Output the [x, y] coordinate of the center of the cell containing the given text.  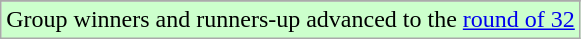
Group winners and runners-up advanced to the round of 32 [291, 20]
